For the text-containing cell, return its midpoint in (x, y) coordinate format. 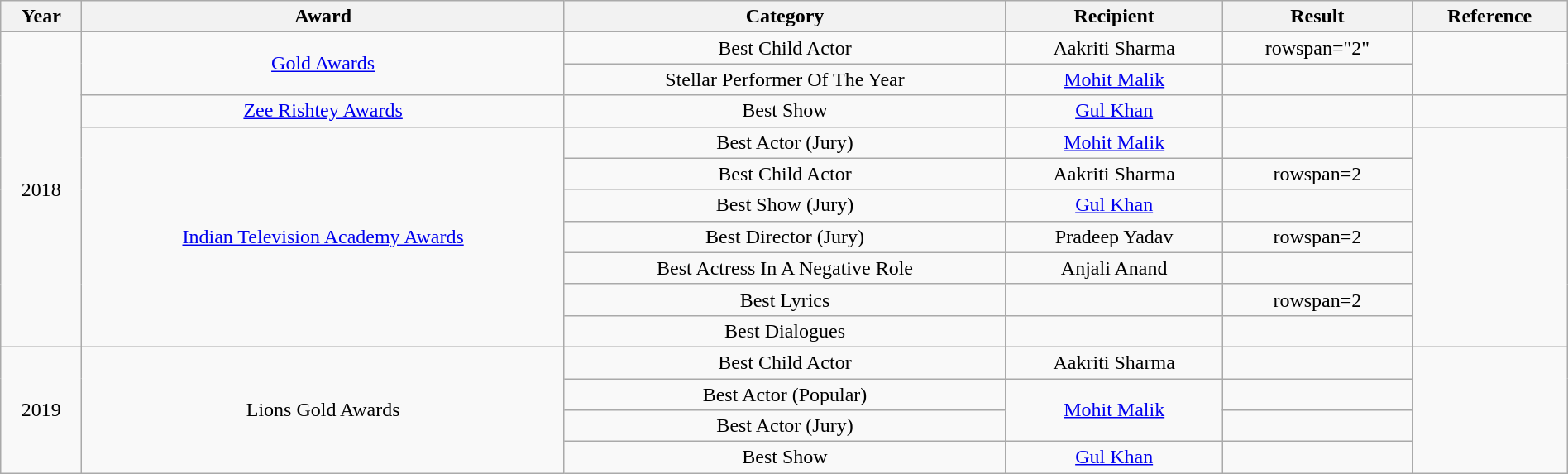
Best Lyrics (784, 299)
Anjali Anand (1115, 268)
Best Director (Jury) (784, 237)
Stellar Performer Of The Year (784, 79)
Category (784, 17)
Award (323, 17)
Indian Television Academy Awards (323, 237)
rowspan="2" (1317, 48)
Result (1317, 17)
2019 (41, 409)
Lions Gold Awards (323, 409)
Recipient (1115, 17)
Best Show (Jury) (784, 205)
Zee Rishtey Awards (323, 111)
2018 (41, 190)
Reference (1489, 17)
Year (41, 17)
Gold Awards (323, 64)
Pradeep Yadav (1115, 237)
Best Actor (Popular) (784, 395)
Best Dialogues (784, 331)
Best Actress In A Negative Role (784, 268)
